Output the (X, Y) coordinate of the center of the cell containing the given text.  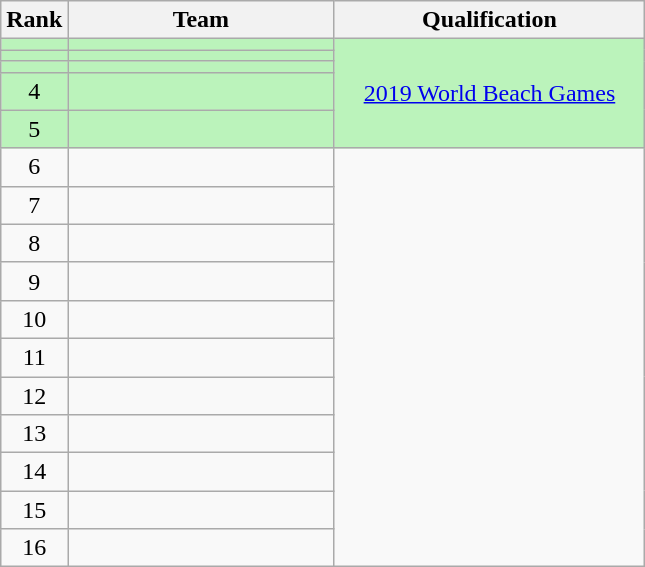
16 (34, 548)
6 (34, 167)
5 (34, 129)
Rank (34, 20)
15 (34, 510)
7 (34, 205)
12 (34, 395)
Qualification (490, 20)
9 (34, 281)
13 (34, 434)
14 (34, 472)
Team (201, 20)
10 (34, 319)
8 (34, 243)
2019 World Beach Games (490, 94)
4 (34, 91)
11 (34, 357)
